Return the [X, Y] coordinate for the center point of the cell that contains the specified text.  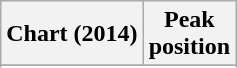
Chart (2014) [72, 34]
Peakposition [189, 34]
